Pinpoint the cell where the given text exists, returning its (x, y) midpoint coordinate. 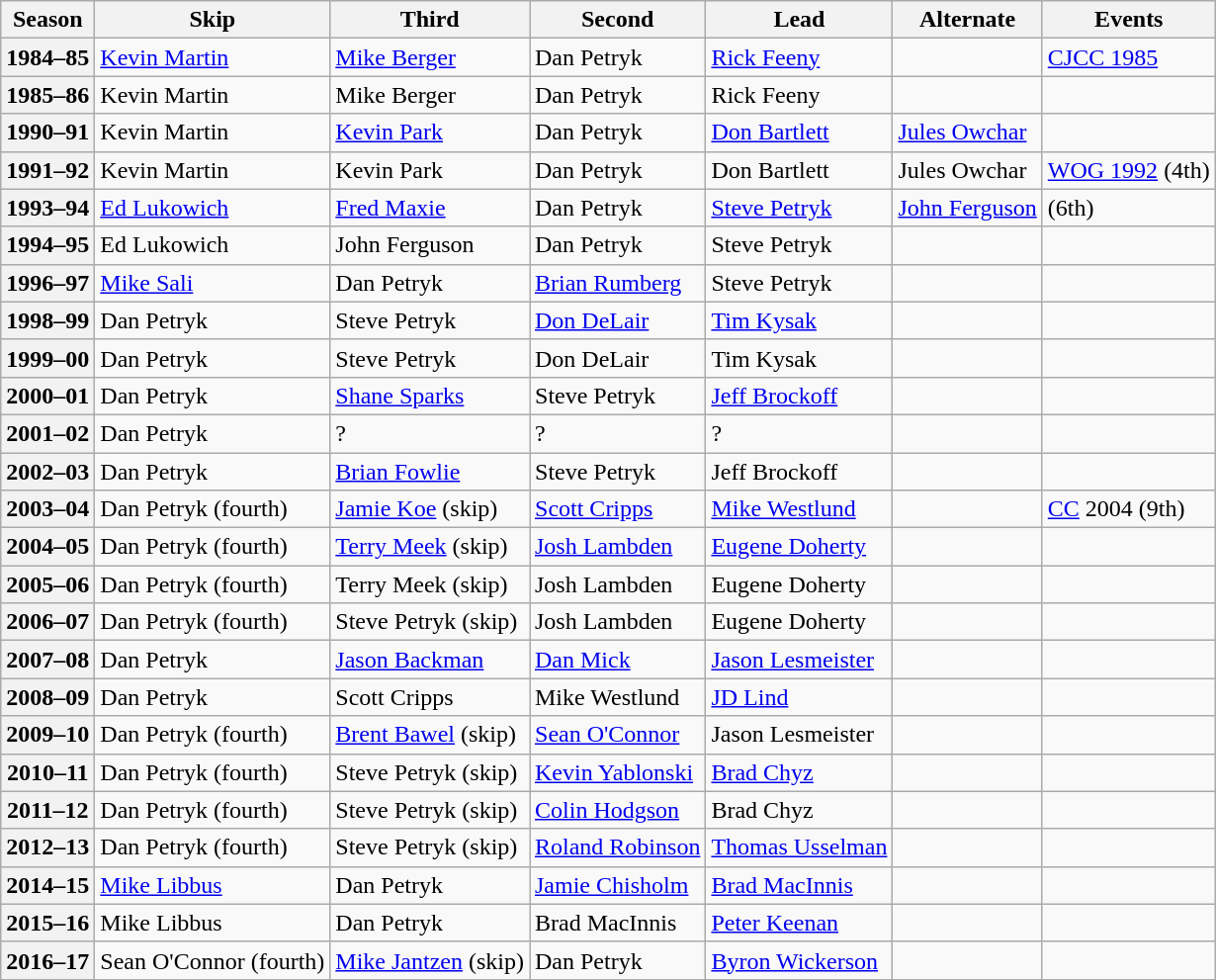
1999–00 (47, 358)
Colin Hodgson (618, 810)
1996–97 (47, 283)
CJCC 1985 (1129, 57)
2012–13 (47, 847)
Peter Keenan (799, 923)
JD Lind (799, 697)
Jason Backman (430, 660)
Second (618, 20)
2015–16 (47, 923)
2011–12 (47, 810)
Mike Jantzen (skip) (430, 960)
Byron Wickerson (799, 960)
Third (430, 20)
1985–86 (47, 95)
2003–04 (47, 509)
Brent Bawel (skip) (430, 735)
Sean O'Connor (fourth) (213, 960)
CC 2004 (9th) (1129, 509)
Mike Sali (213, 283)
Events (1129, 20)
1994–95 (47, 245)
2014–15 (47, 885)
1991–92 (47, 170)
2004–05 (47, 547)
Sean O'Connor (618, 735)
2002–03 (47, 472)
2005–06 (47, 584)
2007–08 (47, 660)
Lead (799, 20)
2006–07 (47, 622)
1984–85 (47, 57)
Kevin Yablonski (618, 772)
Thomas Usselman (799, 847)
Dan Mick (618, 660)
Roland Robinson (618, 847)
Jamie Chisholm (618, 885)
Shane Sparks (430, 396)
2000–01 (47, 396)
Season (47, 20)
Brian Fowlie (430, 472)
WOG 1992 (4th) (1129, 170)
2010–11 (47, 772)
2001–02 (47, 433)
Alternate (967, 20)
2009–10 (47, 735)
Brian Rumberg (618, 283)
1990–91 (47, 133)
Jamie Koe (skip) (430, 509)
Skip (213, 20)
1993–94 (47, 208)
Fred Maxie (430, 208)
2008–09 (47, 697)
1998–99 (47, 320)
2016–17 (47, 960)
(6th) (1129, 208)
